Scan for the cell matching the given text and deliver its (X, Y) coordinate at center. 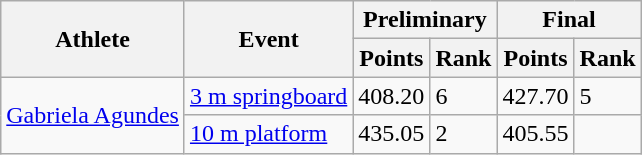
Athlete (93, 39)
435.05 (392, 134)
6 (464, 96)
405.55 (536, 134)
Final (569, 20)
Gabriela Agundes (93, 115)
5 (608, 96)
408.20 (392, 96)
Event (268, 39)
2 (464, 134)
427.70 (536, 96)
3 m springboard (268, 96)
10 m platform (268, 134)
Preliminary (425, 20)
